Return the [X, Y] coordinate for the center point of the cell that contains the specified text.  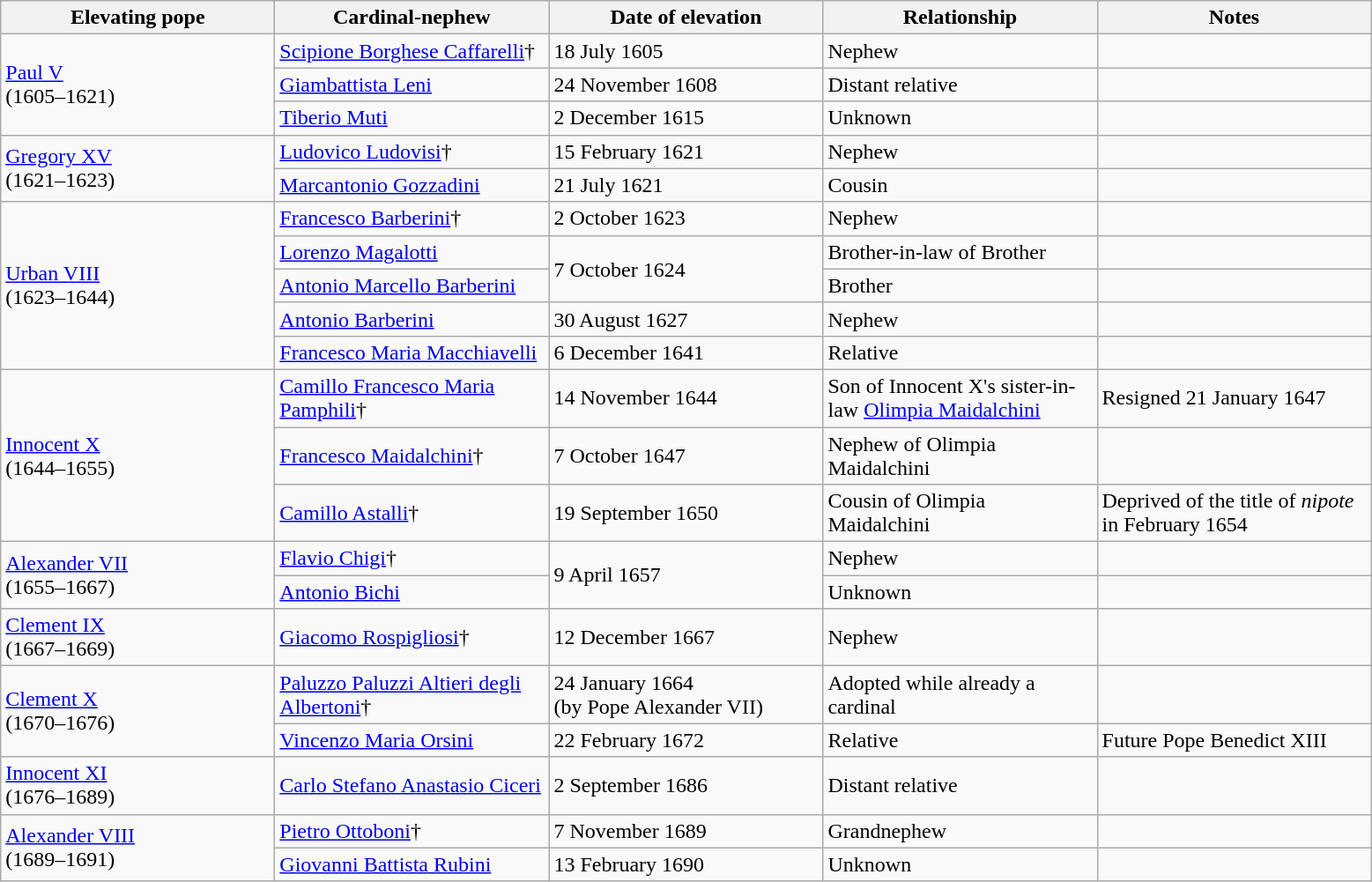
2 September 1686 [686, 786]
Brother [960, 285]
9 April 1657 [686, 575]
13 February 1690 [686, 864]
Innocent X(1644–1655) [137, 455]
Francesco Maria Macchiavelli [412, 352]
22 February 1672 [686, 740]
18 July 1605 [686, 51]
2 December 1615 [686, 118]
Camillo Francesco Maria Pamphili† [412, 398]
2 October 1623 [686, 219]
Urban VIII(1623–1644) [137, 285]
Paluzzo Paluzzi Altieri degli Albertoni† [412, 694]
Cousin [960, 185]
7 October 1647 [686, 455]
Adopted while already a cardinal [960, 694]
Deprived of the title of nipote in February 1654 [1234, 513]
Nephew of Olimpia Maidalchini [960, 455]
Cousin of Olimpia Maidalchini [960, 513]
Grandnephew [960, 831]
Francesco Maidalchini† [412, 455]
7 October 1624 [686, 269]
Clement IX(1667–1669) [137, 638]
Antonio Marcello Barberini [412, 285]
Vincenzo Maria Orsini [412, 740]
Relationship [960, 18]
Francesco Barberini† [412, 219]
Paul V(1605–1621) [137, 85]
24 January 1664(by Pope Alexander VII) [686, 694]
Notes [1234, 18]
12 December 1667 [686, 638]
Resigned 21 January 1647 [1234, 398]
6 December 1641 [686, 352]
Brother-in-law of Brother [960, 252]
Alexander VII(1655–1667) [137, 575]
Marcantonio Gozzadini [412, 185]
Giambattista Leni [412, 85]
7 November 1689 [686, 831]
19 September 1650 [686, 513]
Camillo Astalli† [412, 513]
Innocent XI(1676–1689) [137, 786]
14 November 1644 [686, 398]
Ludovico Ludovisi† [412, 152]
21 July 1621 [686, 185]
Alexander VIII(1689–1691) [137, 848]
Clement X(1670–1676) [137, 712]
Cardinal-nephew [412, 18]
24 November 1608 [686, 85]
15 February 1621 [686, 152]
Scipione Borghese Caffarelli† [412, 51]
Date of elevation [686, 18]
Flavio Chigi† [412, 559]
Elevating pope [137, 18]
Pietro Ottoboni† [412, 831]
Future Pope Benedict XIII [1234, 740]
Giovanni Battista Rubini [412, 864]
Antonio Barberini [412, 319]
30 August 1627 [686, 319]
Gregory XV(1621–1623) [137, 168]
Carlo Stefano Anastasio Ciceri [412, 786]
Tiberio Muti [412, 118]
Giacomo Rospigliosi† [412, 638]
Son of Innocent X's sister-in-law Olimpia Maidalchini [960, 398]
Lorenzo Magalotti [412, 252]
Antonio Bichi [412, 592]
